Locate the cell with the specified text and output its [X, Y] center coordinate. 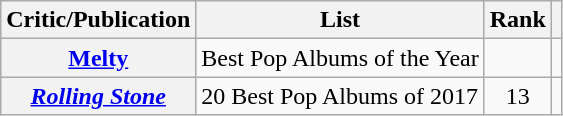
Critic/Publication [98, 20]
13 [518, 96]
Rank [518, 20]
Melty [98, 58]
20 Best Pop Albums of 2017 [340, 96]
List [340, 20]
Best Pop Albums of the Year [340, 58]
Rolling Stone [98, 96]
